Provide the (X, Y) coordinate of the cell's center where the given text is located.  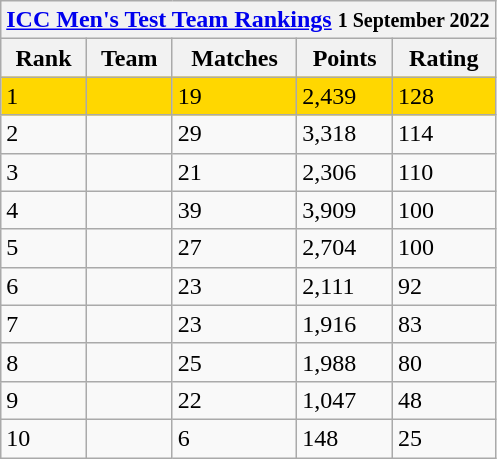
2,439 (345, 96)
2,306 (345, 172)
29 (234, 134)
10 (44, 438)
39 (234, 210)
1,988 (345, 362)
83 (444, 324)
2,111 (345, 286)
22 (234, 400)
1,047 (345, 400)
3 (44, 172)
2 (44, 134)
80 (444, 362)
21 (234, 172)
48 (444, 400)
110 (444, 172)
Team (129, 58)
ICC Men's Test Team Rankings 1 September 2022 (248, 20)
128 (444, 96)
Matches (234, 58)
3,318 (345, 134)
19 (234, 96)
114 (444, 134)
5 (44, 248)
148 (345, 438)
8 (44, 362)
9 (44, 400)
Rank (44, 58)
3,909 (345, 210)
4 (44, 210)
92 (444, 286)
27 (234, 248)
Points (345, 58)
2,704 (345, 248)
7 (44, 324)
Rating (444, 58)
1,916 (345, 324)
1 (44, 96)
